Provide the [X, Y] coordinate of the cell's center where the given text is located.  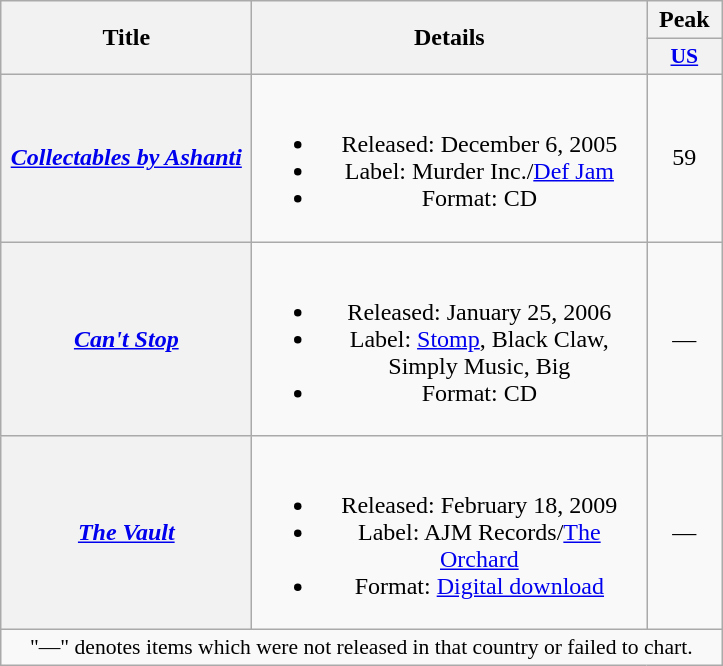
Released: February 18, 2009Label: AJM Records/The OrchardFormat: Digital download [450, 533]
Can't Stop [126, 339]
"—" denotes items which were not released in that country or failed to chart. [362, 648]
Collectables by Ashanti [126, 158]
US [684, 57]
Released: January 25, 2006Label: Stomp, Black Claw, Simply Music, BigFormat: CD [450, 339]
Peak [684, 20]
The Vault [126, 533]
Released: December 6, 2005Label: Murder Inc./Def JamFormat: CD [450, 158]
Details [450, 38]
Title [126, 38]
59 [684, 158]
